Detect which cell encompasses the target text, then output its [x, y] center coordinate. 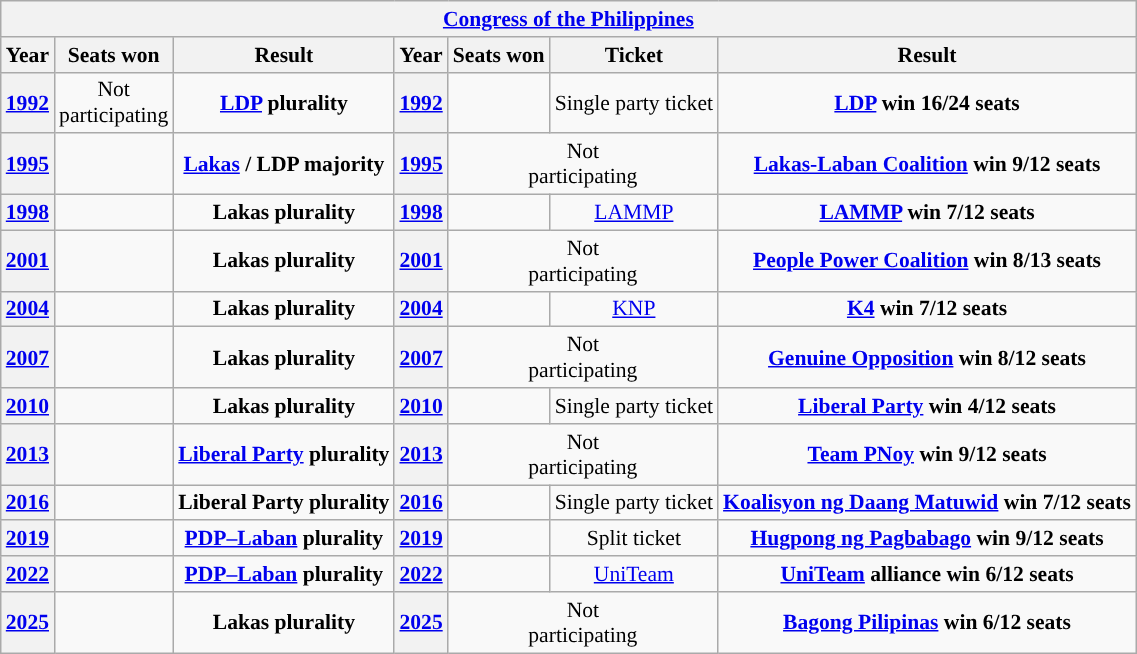
KNP [634, 309]
Genuine Opposition win 8/12 seats [927, 358]
People Power Coalition win 8/13 seats [927, 260]
Lakas / LDP majority [284, 164]
Koalisyon ng Daang Matuwid win 7/12 seats [927, 503]
LDP win 16/24 seats [927, 102]
Ticket [634, 55]
K4 win 7/12 seats [927, 309]
UniTeam [634, 574]
Split ticket [634, 539]
LDP plurality [284, 102]
Liberal Party win 4/12 seats [927, 406]
Congress of the Philippines [568, 19]
Lakas-Laban Coalition win 9/12 seats [927, 164]
UniTeam alliance win 6/12 seats [927, 574]
LAMMP [634, 213]
Team PNoy win 9/12 seats [927, 454]
LAMMP win 7/12 seats [927, 213]
Bagong Pilipinas win 6/12 seats [927, 622]
Hugpong ng Pagbabago win 9/12 seats [927, 539]
